Output the (x, y) coordinate of the center of the cell containing the given text.  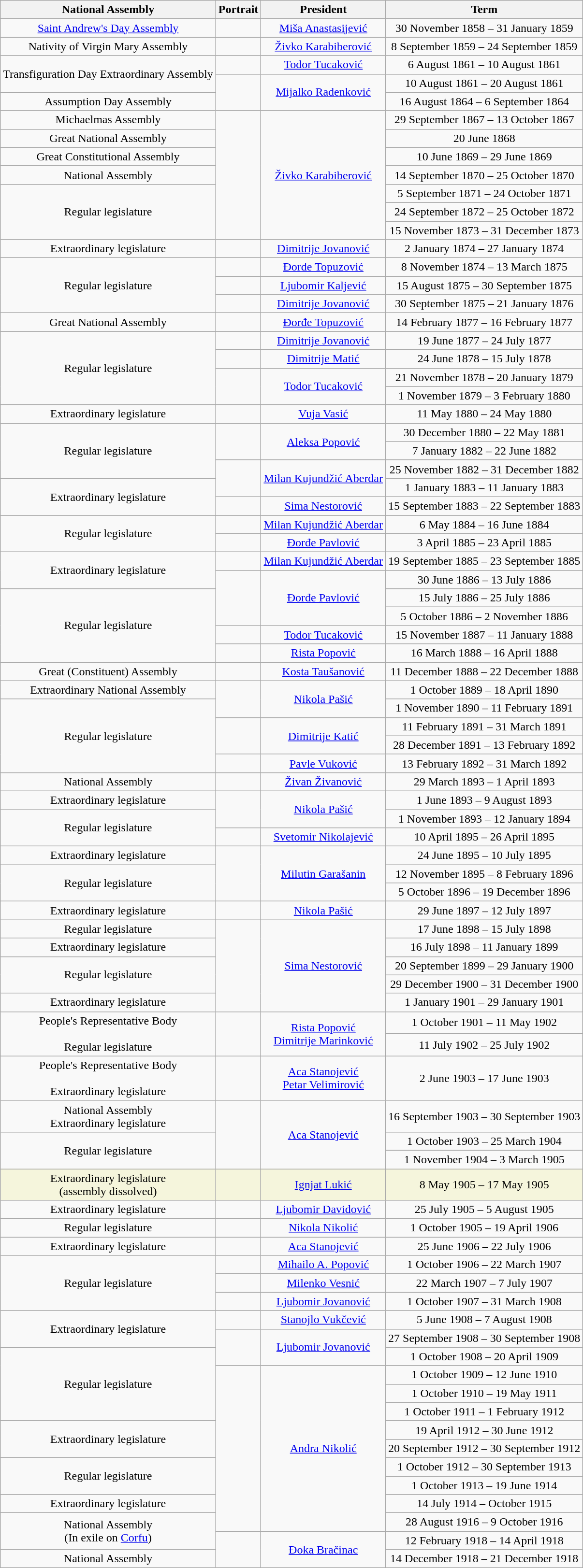
30 November 1858 – 31 January 1859 (484, 28)
5 October 1886 – 2 November 1886 (484, 616)
10 April 1895 – 26 April 1895 (484, 837)
1 October 1889 – 18 April 1890 (484, 690)
1 October 1909 – 12 June 1910 (484, 1375)
Extraordinary National Assembly (108, 690)
1 October 1901 – 11 May 1902 (484, 1023)
1 October 1911 – 1 February 1912 (484, 1411)
1 January 1883 – 11 January 1883 (484, 487)
25 June 1906 – 22 July 1906 (484, 1246)
Mijalko Radenković (323, 92)
1 October 1913 – 19 June 1914 (484, 1485)
14 July 1914 – October 1915 (484, 1504)
1 October 1903 – 25 March 1904 (484, 1141)
29 December 1900 – 31 December 1900 (484, 984)
Assumption Day Assembly (108, 101)
Kosta Taušanović (323, 671)
People's Representative BodyExtraordinary legislature (108, 1078)
1 November 1879 – 3 February 1880 (484, 396)
29 March 1893 – 1 April 1893 (484, 782)
17 June 1898 – 15 July 1898 (484, 929)
13 February 1892 – 31 March 1892 (484, 763)
7 January 1882 – 22 June 1882 (484, 451)
20 September 1912 – 30 September 1912 (484, 1448)
Milutin Garašanin (323, 874)
22 March 1907 – 7 July 1907 (484, 1283)
Đoka Bračinac (323, 1550)
30 December 1880 – 22 May 1881 (484, 432)
11 July 1902 – 25 July 1902 (484, 1045)
5 September 1871 – 24 October 1871 (484, 193)
Ignjat Lukić (323, 1184)
12 November 1895 – 8 February 1896 (484, 874)
10 August 1861 – 20 August 1861 (484, 83)
15 November 1887 – 11 January 1888 (484, 635)
Dimitrije Katić (323, 736)
Portrait (238, 10)
30 June 1886 – 13 July 1886 (484, 580)
1 October 1910 – 19 May 1911 (484, 1393)
29 June 1897 – 12 July 1897 (484, 911)
National Assembly(In exile on Corfu) (108, 1531)
Aca Stanojević Petar Velimirović (323, 1078)
25 July 1905 – 5 August 1905 (484, 1210)
10 June 1869 – 29 June 1869 (484, 157)
Great Constitutional Assembly (108, 157)
2 January 1874 – 27 January 1874 (484, 249)
14 September 1870 – 25 October 1870 (484, 175)
Ljubomir Davidović (323, 1210)
People's Representative BodyRegular legislature (108, 1034)
1 June 1893 – 9 August 1893 (484, 800)
President (323, 10)
1 October 1906 – 22 March 1907 (484, 1265)
15 August 1875 – 30 September 1875 (484, 285)
1 January 1901 – 29 January 1901 (484, 1002)
1 October 1908 – 20 April 1909 (484, 1356)
Stanojlo Vukčević (323, 1320)
Transfiguration Day Extraordinary Assembly (108, 74)
14 December 1918 – 21 December 1918 (484, 1559)
Milenko Vesnić (323, 1283)
Ljubomir Kaljević (323, 285)
16 August 1864 – 6 September 1864 (484, 101)
Great (Constituent) Assembly (108, 671)
24 June 1878 – 15 July 1878 (484, 359)
Saint Andrew's Day Assembly (108, 28)
Rista Popović Dimitrije Marinković (323, 1034)
1 November 1890 – 11 February 1891 (484, 708)
Michaelmas Assembly (108, 120)
1 November 1904 – 3 March 1905 (484, 1159)
25 November 1882 – 31 December 1882 (484, 469)
21 November 1878 – 20 January 1879 (484, 377)
27 September 1908 – 30 September 1908 (484, 1338)
29 September 1867 – 13 October 1867 (484, 120)
Pavle Vuković (323, 763)
15 September 1883 – 22 September 1883 (484, 506)
28 August 1916 – 9 October 1916 (484, 1522)
Mihailo A. Popović (323, 1265)
28 December 1891 – 13 February 1892 (484, 745)
Extraordinary legislature(assembly dissolved) (108, 1184)
12 February 1918 – 14 April 1918 (484, 1540)
19 June 1877 – 24 July 1877 (484, 341)
16 July 1898 – 11 January 1899 (484, 947)
19 September 1885 – 23 September 1885 (484, 561)
Živan Živanović (323, 782)
Andra Nikolić (323, 1448)
Nativity of Virgin Mary Assembly (108, 46)
11 May 1880 – 24 May 1880 (484, 414)
16 March 1888 – 16 April 1888 (484, 653)
19 April 1912 – 30 June 1912 (484, 1430)
Dimitrije Matić (323, 359)
Term (484, 10)
Rista Popović (323, 653)
3 April 1885 – 23 April 1885 (484, 543)
Aleksa Popović (323, 442)
1 October 1912 – 30 September 1913 (484, 1467)
8 May 1905 – 17 May 1905 (484, 1184)
24 June 1895 – 10 July 1895 (484, 855)
1 October 1905 – 19 April 1906 (484, 1228)
16 September 1903 – 30 September 1903 (484, 1116)
6 May 1884 – 16 June 1884 (484, 524)
5 June 1908 – 7 August 1908 (484, 1320)
Vuja Vasić (323, 414)
2 June 1903 – 17 June 1903 (484, 1078)
20 June 1868 (484, 138)
15 July 1886 – 25 July 1886 (484, 598)
1 November 1893 – 12 January 1894 (484, 819)
24 September 1872 – 25 October 1872 (484, 212)
Nikola Nikolić (323, 1228)
5 October 1896 – 19 December 1896 (484, 892)
8 November 1874 – 13 March 1875 (484, 267)
14 February 1877 – 16 February 1877 (484, 322)
Svetomir Nikolajević (323, 837)
11 February 1891 – 31 March 1891 (484, 727)
20 September 1899 – 29 January 1900 (484, 966)
National AssemblyExtraordinary legislature (108, 1116)
Miša Anastasijević (323, 28)
8 September 1859 – 24 September 1859 (484, 46)
6 August 1861 – 10 August 1861 (484, 65)
1 October 1907 – 31 March 1908 (484, 1301)
30 September 1875 – 21 January 1876 (484, 304)
11 December 1888 – 22 December 1888 (484, 671)
15 November 1873 – 31 December 1873 (484, 230)
